Find where the given text appears and provide that cell's center as [X, Y] coordinate. 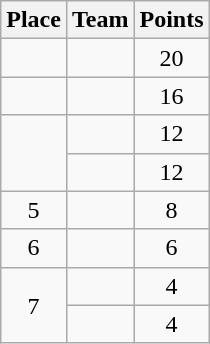
20 [172, 58]
7 [34, 305]
Place [34, 20]
8 [172, 210]
Points [172, 20]
16 [172, 96]
Team [100, 20]
5 [34, 210]
